Return (X, Y) of the center of cell containing provided text 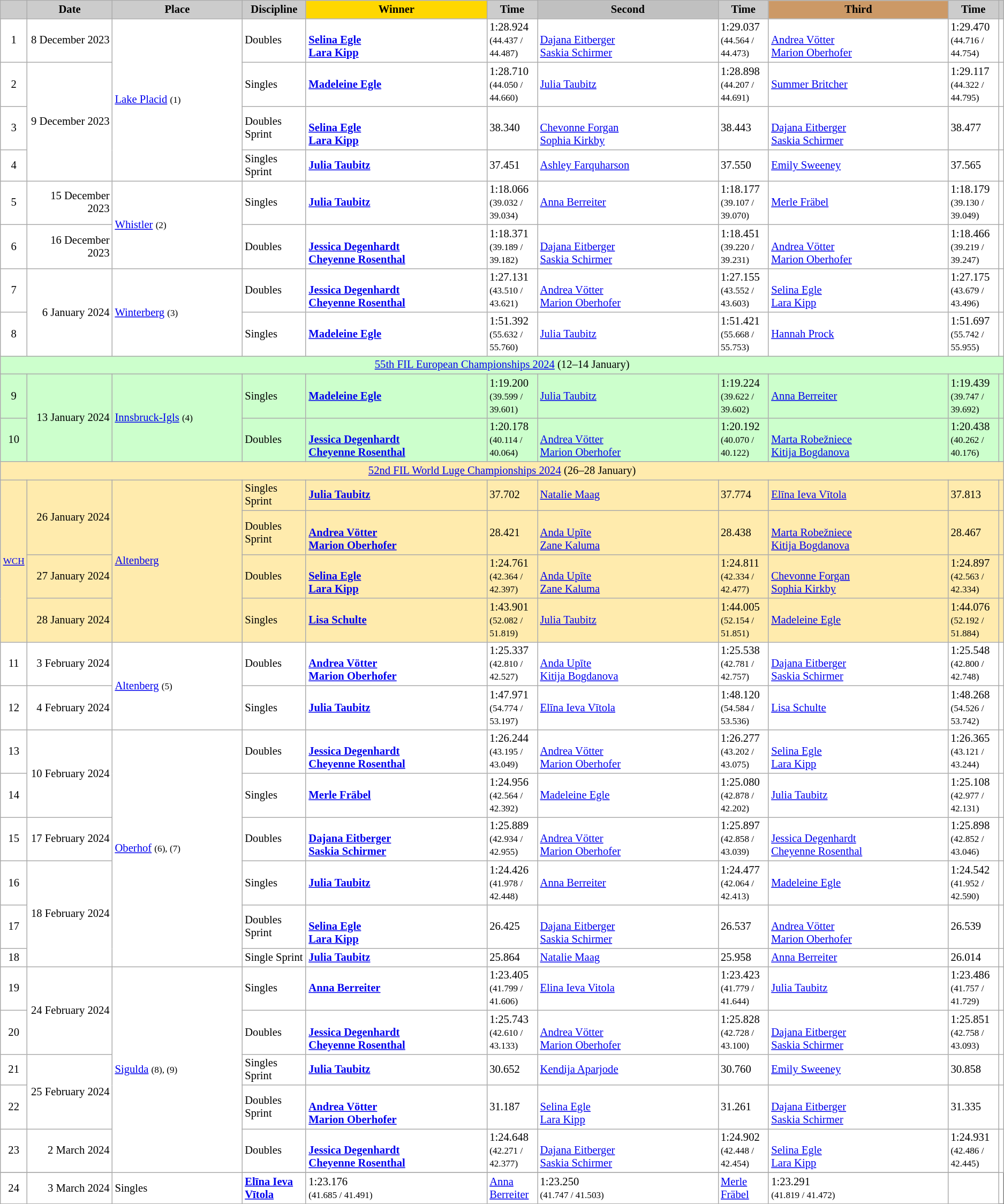
1:18.179(39.130 / 39.049) (973, 202)
Anda UpīteKitija Bogdanova (628, 664)
19 (14, 988)
1:19.224(39.622 / 39.602) (743, 396)
37.813 (973, 495)
7 (14, 290)
25.958 (743, 957)
31.335 (973, 1107)
1:48.120(54.584 / 53.536) (743, 708)
3 (14, 128)
WCH (14, 560)
37.702 (512, 495)
3 March 2024 (70, 1188)
1:18.451(39.220 / 39.231) (743, 246)
Innsbruck-Igls (4) (178, 418)
Discipline (274, 9)
16 (14, 883)
9 (14, 396)
38.443 (743, 128)
1:47.971(54.774 / 53.197) (512, 708)
30.652 (512, 1070)
24 February 2024 (70, 1010)
27 January 2024 (70, 576)
Winterberg (3) (178, 312)
1:27.155(43.552 / 43.603) (743, 290)
1:26.244(43.195 / 43.049) (512, 751)
1:25.897(42.858 / 43.039) (743, 839)
1:24.477(42.064 / 42.413) (743, 883)
10 February 2024 (70, 773)
1:25.538(42.781 / 42.757) (743, 664)
10 (14, 440)
30.760 (743, 1070)
1:23.176(41.685 / 41.491) (396, 1188)
Ashley Farquharson (628, 165)
1:24.426(41.978 / 42.448) (512, 883)
3 February 2024 (70, 664)
24 (14, 1188)
20 (14, 1032)
1:25.898(42.852 / 43.046) (973, 839)
Summer Britcher (858, 84)
14 (14, 795)
26.014 (973, 957)
1:24.811(42.334 / 42.477) (743, 576)
6 January 2024 (70, 312)
1:23.405(41.799 / 41.606) (512, 988)
8 (14, 334)
21 (14, 1070)
Hannah Prock (858, 334)
2 March 2024 (70, 1150)
22 (14, 1107)
1:48.268(54.526 / 53.742) (973, 708)
25 February 2024 (70, 1092)
26 January 2024 (70, 517)
1:18.066(39.032 / 39.034) (512, 202)
1:25.889(42.934 / 42.955) (512, 839)
Single Sprint (274, 957)
1:29.470(44.716 / 44.754) (973, 40)
1:24.542(41.952 / 42.590) (973, 883)
1:18.177(39.107 / 39.070) (743, 202)
1:23.423(41.779 / 41.644) (743, 988)
1:25.337(42.810 / 42.527) (512, 664)
1:24.902(42.448 / 42.454) (743, 1150)
17 February 2024 (70, 839)
2 (14, 84)
37.774 (743, 495)
37.451 (512, 165)
8 December 2023 (70, 40)
1:29.117(44.322 / 44.795) (973, 84)
1:44.076(52.192 / 51.884) (973, 620)
1:51.421(55.668 / 55.753) (743, 334)
13 January 2024 (70, 418)
1:23.291(41.819 / 41.472) (858, 1188)
1:28.710(44.050 / 44.660) (512, 84)
31.261 (743, 1107)
1:27.175(43.679 / 43.496) (973, 290)
31.187 (512, 1107)
1:28.924(44.437 / 44.487) (512, 40)
1:25.743(42.610 / 43.133) (512, 1032)
30.858 (973, 1070)
1:24.956(42.564 / 42.392) (512, 795)
Oberhof (6), (7) (178, 848)
5 (14, 202)
11 (14, 664)
Kendija Aparjode (628, 1070)
1:24.761(42.364 / 42.397) (512, 576)
23 (14, 1150)
6 (14, 246)
Winner (396, 9)
17 (14, 927)
13 (14, 751)
9 December 2023 (70, 121)
1:25.548(42.800 / 42.748) (973, 664)
1:23.250(41.747 / 41.503) (628, 1188)
1:18.371(39.189 / 39.182) (512, 246)
26.425 (512, 927)
26.539 (973, 927)
37.550 (743, 165)
38.340 (512, 128)
52nd FIL World Luge Championships 2024 (26–28 January) (502, 471)
1:25.108(42.977 / 42.131) (973, 795)
Altenberg (5) (178, 686)
15 (14, 839)
18 (14, 957)
26.537 (743, 927)
1:26.277(43.202 / 43.075) (743, 751)
1:24.648(42.271 / 42.377) (512, 1150)
28 January 2024 (70, 620)
38.477 (973, 128)
18 February 2024 (70, 914)
1:44.005(52.154 / 51.851) (743, 620)
1:43.901(52.082 / 51.819) (512, 620)
1:25.080(42.878 / 42.202) (743, 795)
1 (14, 40)
55th FIL European Championships 2024 (12–14 January) (502, 365)
1:19.439(39.747 / 39.692) (973, 396)
1:20.192(40.070 / 40.122) (743, 440)
1:18.466(39.219 / 39.247) (973, 246)
Sigulda (8), (9) (178, 1069)
Third (858, 9)
1:51.697(55.742 / 55.955) (973, 334)
28.467 (973, 532)
Lake Placid (1) (178, 100)
1:24.931(42.486 / 42.445) (973, 1150)
1:28.898(44.207 / 44.691) (743, 84)
1:20.178(40.114 / 40.064) (512, 440)
1:25.828(42.728 / 43.100) (743, 1032)
Place (178, 9)
1:51.392(55.632 / 55.760) (512, 334)
4 (14, 165)
4 February 2024 (70, 708)
28.421 (512, 532)
28.438 (743, 532)
12 (14, 708)
25.864 (512, 957)
1:20.438(40.262 / 40.176) (973, 440)
Altenberg (178, 560)
Whistler (2) (178, 224)
1:25.851(42.758 / 43.093) (973, 1032)
Elina Ieva Vitola (628, 988)
37.565 (973, 165)
16 December 2023 (70, 246)
1:23.486(41.757 / 41.729) (973, 988)
1:26.365(43.121 / 43.244) (973, 751)
Second (628, 9)
1:19.200(39.599 / 39.601) (512, 396)
1:24.897(42.563 / 42.334) (973, 576)
15 December 2023 (70, 202)
Date (70, 9)
1:27.131(43.510 / 43.621) (512, 290)
1:29.037(44.564 / 44.473) (743, 40)
